Provide the (x, y) coordinate of the cell's center where the given text is located.  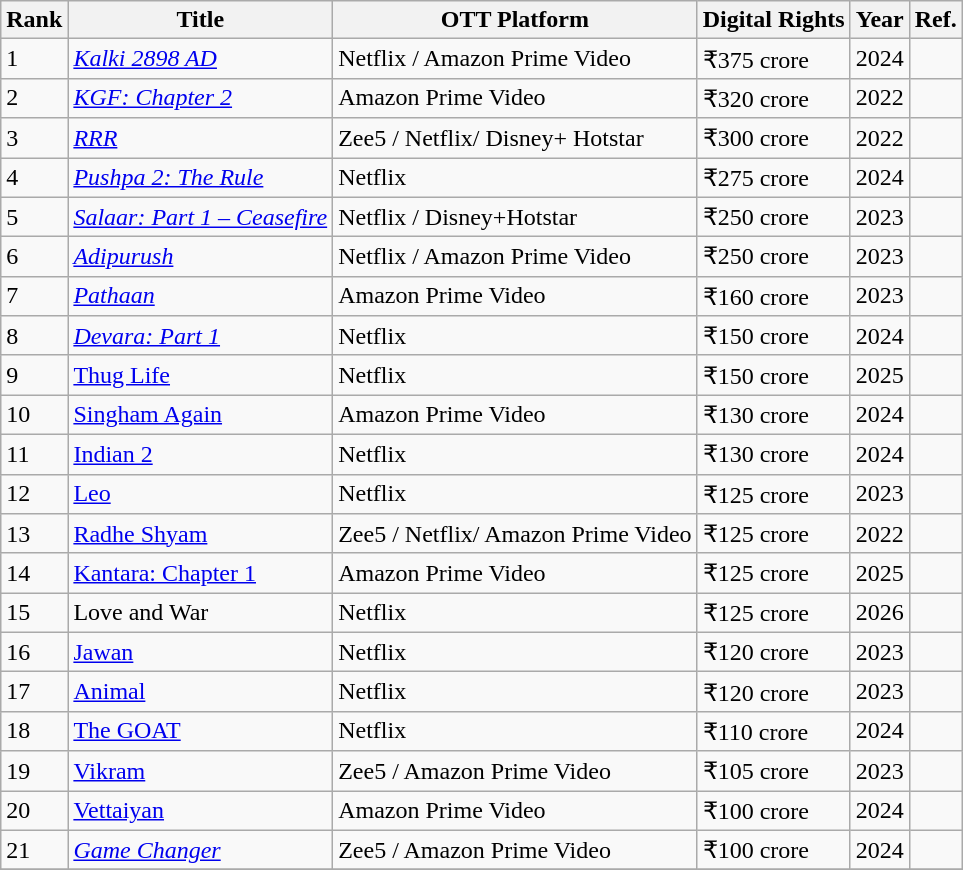
16 (34, 652)
Pathaan (200, 296)
Zee5 / Netflix/ Amazon Prime Video (515, 534)
Vettaiyan (200, 810)
13 (34, 534)
Kalki 2898 AD (200, 59)
₹160 crore (774, 296)
Radhe Shyam (200, 534)
The GOAT (200, 731)
Digital Rights (774, 20)
Jawan (200, 652)
15 (34, 613)
5 (34, 217)
2 (34, 98)
Devara: Part 1 (200, 336)
₹320 crore (774, 98)
Kantara: Chapter 1 (200, 573)
7 (34, 296)
12 (34, 494)
2026 (880, 613)
6 (34, 257)
1 (34, 59)
₹110 crore (774, 731)
₹375 crore (774, 59)
17 (34, 692)
19 (34, 771)
18 (34, 731)
20 (34, 810)
Zee5 / Netflix/ Disney+ Hotstar (515, 138)
Pushpa 2: The Rule (200, 178)
Netflix / Disney+Hotstar (515, 217)
Indian 2 (200, 454)
Love and War (200, 613)
14 (34, 573)
Game Changer (200, 850)
Adipurush (200, 257)
10 (34, 415)
₹300 crore (774, 138)
Vikram (200, 771)
Animal (200, 692)
11 (34, 454)
KGF: Chapter 2 (200, 98)
21 (34, 850)
4 (34, 178)
Ref. (936, 20)
₹105 crore (774, 771)
Rank (34, 20)
OTT Platform (515, 20)
3 (34, 138)
8 (34, 336)
Salaar: Part 1 – Ceasefire (200, 217)
Year (880, 20)
RRR (200, 138)
9 (34, 375)
₹275 crore (774, 178)
Thug Life (200, 375)
Singham Again (200, 415)
Title (200, 20)
Leo (200, 494)
